For the text-containing cell, return its midpoint in (x, y) coordinate format. 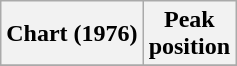
Peakposition (189, 34)
Chart (1976) (72, 34)
